Capture the cell that displays the provided text and extract its (X, Y) central coordinate. 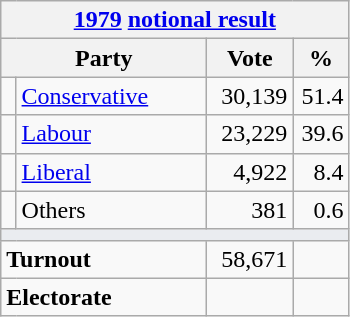
Others (112, 210)
23,229 (250, 134)
Conservative (112, 96)
% (321, 58)
Electorate (104, 297)
Vote (250, 58)
Party (104, 58)
1979 notional result (175, 20)
8.4 (321, 172)
58,671 (250, 259)
381 (250, 210)
4,922 (250, 172)
Liberal (112, 172)
51.4 (321, 96)
Turnout (104, 259)
Labour (112, 134)
39.6 (321, 134)
0.6 (321, 210)
30,139 (250, 96)
